Scan for the cell matching the given text and deliver its (X, Y) coordinate at center. 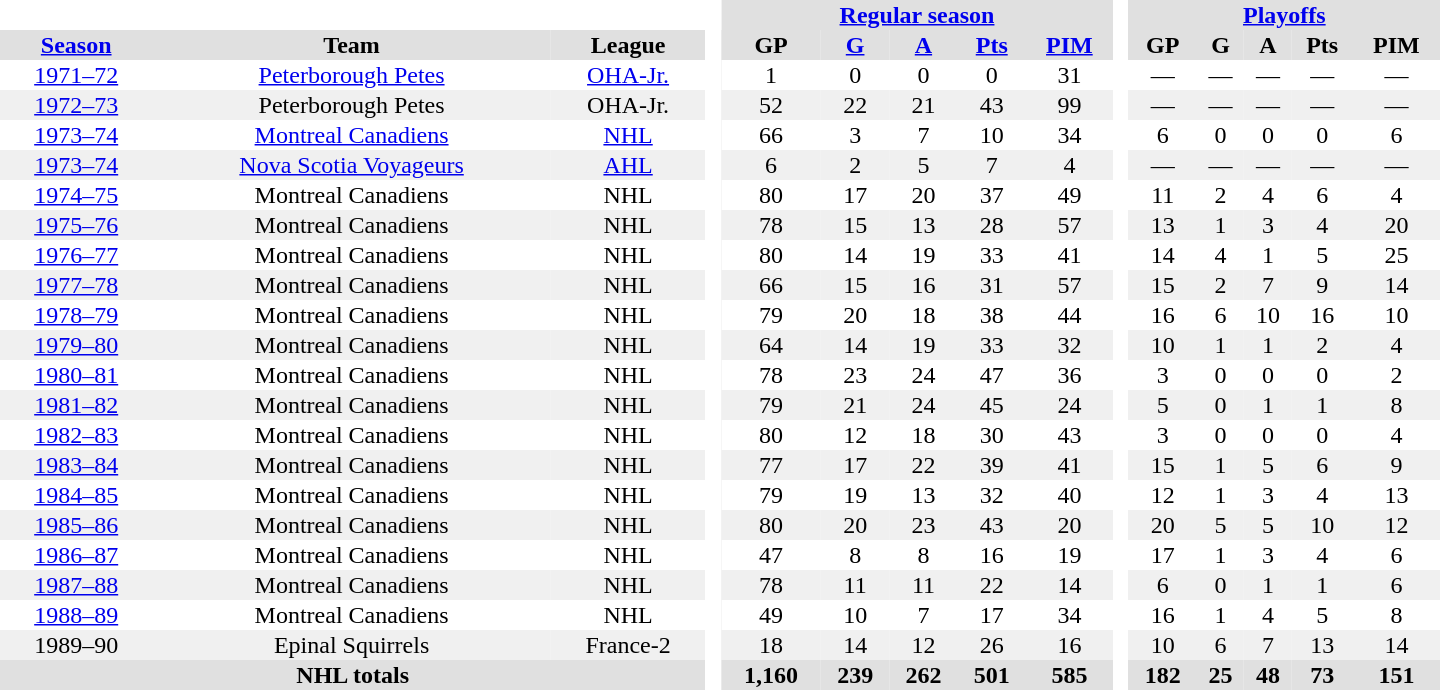
26 (992, 645)
Season (76, 45)
45 (992, 405)
182 (1163, 675)
1988–89 (76, 615)
151 (1396, 675)
1978–79 (76, 315)
France-2 (628, 645)
1,160 (771, 675)
1984–85 (76, 495)
1985–86 (76, 525)
77 (771, 465)
239 (855, 675)
1982–83 (76, 435)
39 (992, 465)
1979–80 (76, 345)
28 (992, 225)
73 (1322, 675)
Team (351, 45)
League (628, 45)
64 (771, 345)
36 (1070, 375)
1987–88 (76, 585)
585 (1070, 675)
Playoffs (1284, 15)
1986–87 (76, 555)
1971–72 (76, 75)
AHL (628, 165)
52 (771, 105)
99 (1070, 105)
1983–84 (76, 465)
37 (992, 195)
44 (1070, 315)
38 (992, 315)
262 (923, 675)
NHL totals (352, 675)
1981–82 (76, 405)
1976–77 (76, 255)
30 (992, 435)
1974–75 (76, 195)
48 (1268, 675)
40 (1070, 495)
1989–90 (76, 645)
501 (992, 675)
Regular season (917, 15)
Epinal Squirrels (351, 645)
1980–81 (76, 375)
1972–73 (76, 105)
1977–78 (76, 285)
1975–76 (76, 225)
Nova Scotia Voyageurs (351, 165)
